Locate the cell with the specified text and output its [X, Y] center coordinate. 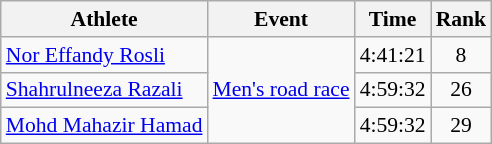
Event [280, 19]
Men's road race [280, 90]
Athlete [104, 19]
8 [462, 55]
Rank [462, 19]
26 [462, 90]
Mohd Mahazir Hamad [104, 126]
Nor Effandy Rosli [104, 55]
4:41:21 [393, 55]
Time [393, 19]
29 [462, 126]
Shahrulneeza Razali [104, 90]
